From the cell containing the given text, extract its center point as (X, Y) coordinate. 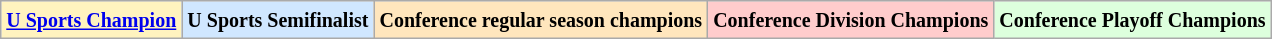
Conference Division Champions (851, 20)
Conference regular season champions (541, 20)
Conference Playoff Champions (1132, 20)
U Sports Semifinalist (278, 20)
U Sports Champion (92, 20)
